Find where the given text appears and provide that cell's center as [x, y] coordinate. 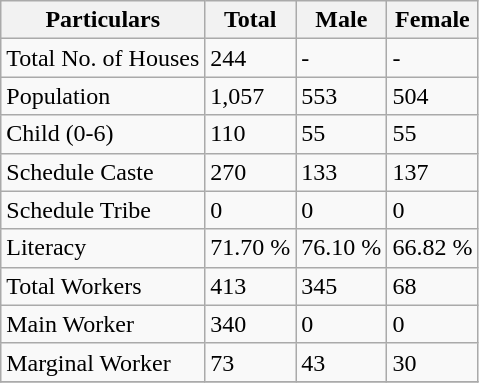
1,057 [250, 96]
Male [342, 20]
Total No. of Houses [103, 58]
Schedule Caste [103, 172]
110 [250, 134]
Marginal Worker [103, 362]
270 [250, 172]
76.10 % [342, 248]
Total [250, 20]
68 [432, 286]
345 [342, 286]
Particulars [103, 20]
Population [103, 96]
553 [342, 96]
244 [250, 58]
504 [432, 96]
71.70 % [250, 248]
Total Workers [103, 286]
Literacy [103, 248]
Schedule Tribe [103, 210]
340 [250, 324]
30 [432, 362]
133 [342, 172]
43 [342, 362]
Female [432, 20]
137 [432, 172]
Main Worker [103, 324]
73 [250, 362]
Child (0-6) [103, 134]
413 [250, 286]
66.82 % [432, 248]
